Pinpoint the cell where the given text exists, returning its (X, Y) midpoint coordinate. 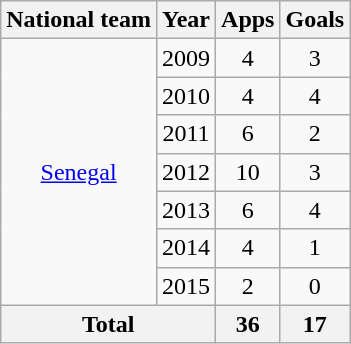
2012 (186, 172)
National team (79, 20)
2009 (186, 58)
0 (315, 286)
Total (108, 324)
Senegal (79, 172)
10 (248, 172)
2011 (186, 134)
2015 (186, 286)
17 (315, 324)
Goals (315, 20)
36 (248, 324)
1 (315, 248)
2010 (186, 96)
Year (186, 20)
Apps (248, 20)
2014 (186, 248)
2013 (186, 210)
